Return the (x, y) coordinate for the center point of the cell that contains the specified text.  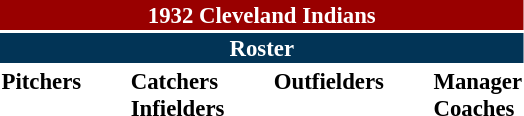
Roster (262, 48)
1932 Cleveland Indians (262, 15)
